Extract the [X, Y] coordinate from the center of the cell holding the provided text.  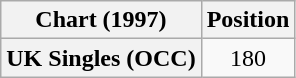
UK Singles (OCC) [101, 58]
180 [248, 58]
Chart (1997) [101, 20]
Position [248, 20]
